Determine the (x, y) coordinate at the center of the cell enclosing the given text.  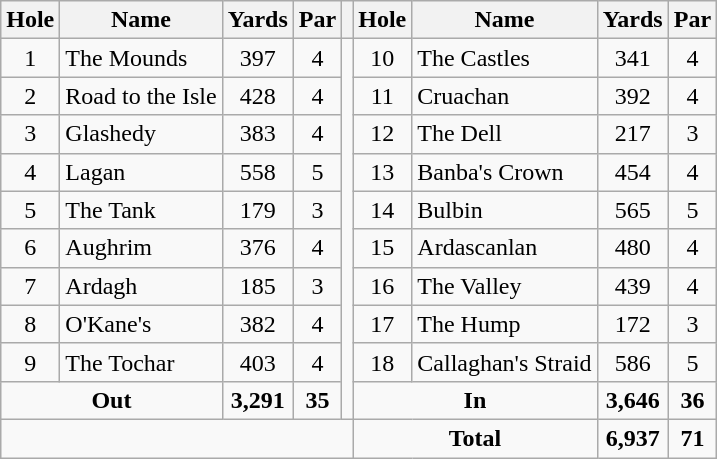
Aughrim (141, 248)
The Tank (141, 210)
Out (112, 400)
7 (30, 286)
71 (692, 438)
179 (258, 210)
Cruachan (504, 96)
480 (632, 248)
565 (632, 210)
The Hump (504, 324)
In (475, 400)
12 (382, 134)
6,937 (632, 438)
Bulbin (504, 210)
15 (382, 248)
558 (258, 172)
Road to the Isle (141, 96)
1 (30, 58)
185 (258, 286)
17 (382, 324)
403 (258, 362)
Banba's Crown (504, 172)
35 (317, 400)
The Dell (504, 134)
The Valley (504, 286)
3,291 (258, 400)
586 (632, 362)
Total (475, 438)
392 (632, 96)
The Mounds (141, 58)
9 (30, 362)
8 (30, 324)
14 (382, 210)
18 (382, 362)
6 (30, 248)
217 (632, 134)
Ardagh (141, 286)
16 (382, 286)
2 (30, 96)
439 (632, 286)
10 (382, 58)
Callaghan's Straid (504, 362)
The Castles (504, 58)
Ardascanlan (504, 248)
Glashedy (141, 134)
O'Kane's (141, 324)
3,646 (632, 400)
11 (382, 96)
383 (258, 134)
376 (258, 248)
397 (258, 58)
382 (258, 324)
341 (632, 58)
13 (382, 172)
454 (632, 172)
172 (632, 324)
The Tochar (141, 362)
36 (692, 400)
Lagan (141, 172)
428 (258, 96)
